Search for the cell housing the specified text and yield its [x, y] center coordinate. 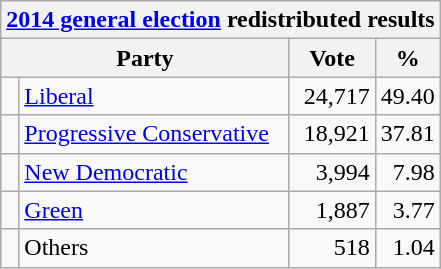
18,921 [332, 134]
37.81 [408, 134]
3.77 [408, 210]
24,717 [332, 96]
518 [332, 248]
1,887 [332, 210]
Progressive Conservative [154, 134]
New Democratic [154, 172]
Vote [332, 58]
3,994 [332, 172]
% [408, 58]
7.98 [408, 172]
Green [154, 210]
Party [145, 58]
Liberal [154, 96]
2014 general election redistributed results [220, 20]
Others [154, 248]
1.04 [408, 248]
49.40 [408, 96]
